Return [X, Y] of the center of cell containing provided text 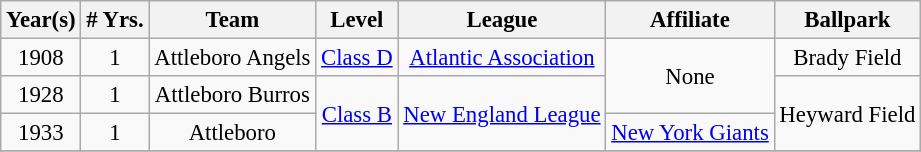
Atlantic Association [502, 58]
Class D [357, 58]
New York Giants [690, 133]
1928 [41, 95]
Attleboro [232, 133]
New England League [502, 114]
1933 [41, 133]
# Yrs. [115, 20]
Affiliate [690, 20]
Year(s) [41, 20]
Attleboro Burros [232, 95]
Team [232, 20]
Heyward Field [848, 114]
Attleboro Angels [232, 58]
Ballpark [848, 20]
League [502, 20]
Brady Field [848, 58]
None [690, 76]
Class B [357, 114]
Level [357, 20]
1908 [41, 58]
